Output the (x, y) coordinate of the center of the cell containing the given text.  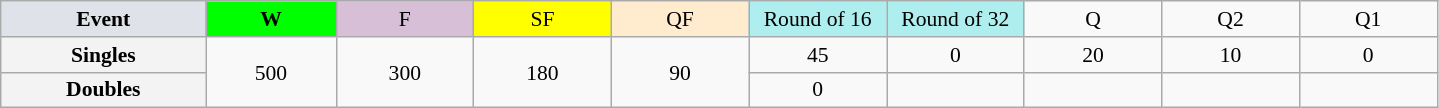
QF (680, 19)
Event (104, 19)
10 (1231, 55)
Q1 (1368, 19)
45 (818, 55)
20 (1093, 55)
Round of 16 (818, 19)
Q2 (1231, 19)
SF (543, 19)
300 (405, 72)
Singles (104, 55)
Q (1093, 19)
90 (680, 72)
W (271, 19)
F (405, 19)
Doubles (104, 90)
500 (271, 72)
Round of 32 (955, 19)
180 (543, 72)
